Return the (X, Y) coordinate for the center point of the cell that contains the specified text.  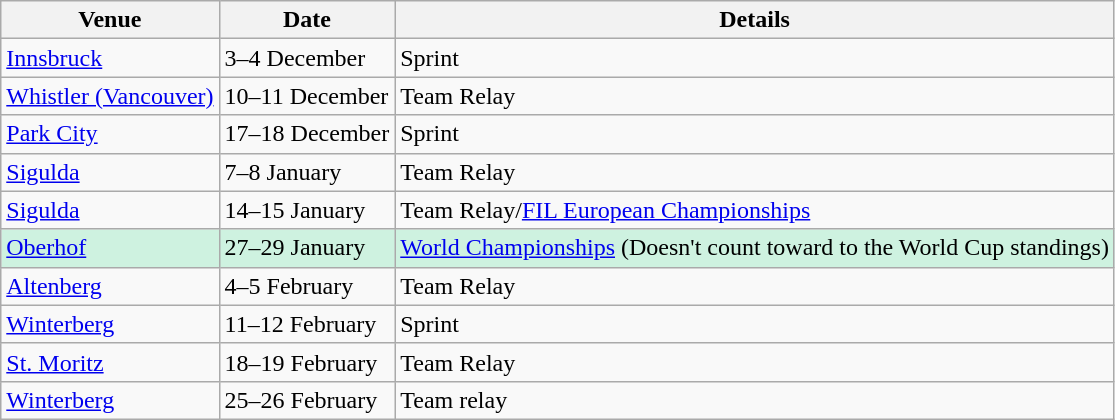
Innsbruck (110, 58)
27–29 January (307, 248)
St. Moritz (110, 362)
11–12 February (307, 324)
Park City (110, 134)
10–11 December (307, 96)
Details (755, 20)
18–19 February (307, 362)
25–26 February (307, 400)
17–18 December (307, 134)
4–5 February (307, 286)
Team Relay/FIL European Championships (755, 210)
Venue (110, 20)
7–8 January (307, 172)
World Championships (Doesn't count toward to the World Cup standings) (755, 248)
14–15 January (307, 210)
Oberhof (110, 248)
Date (307, 20)
Team relay (755, 400)
Altenberg (110, 286)
3–4 December (307, 58)
Whistler (Vancouver) (110, 96)
